Provide the [X, Y] coordinate of the cell's center where the given text is located.  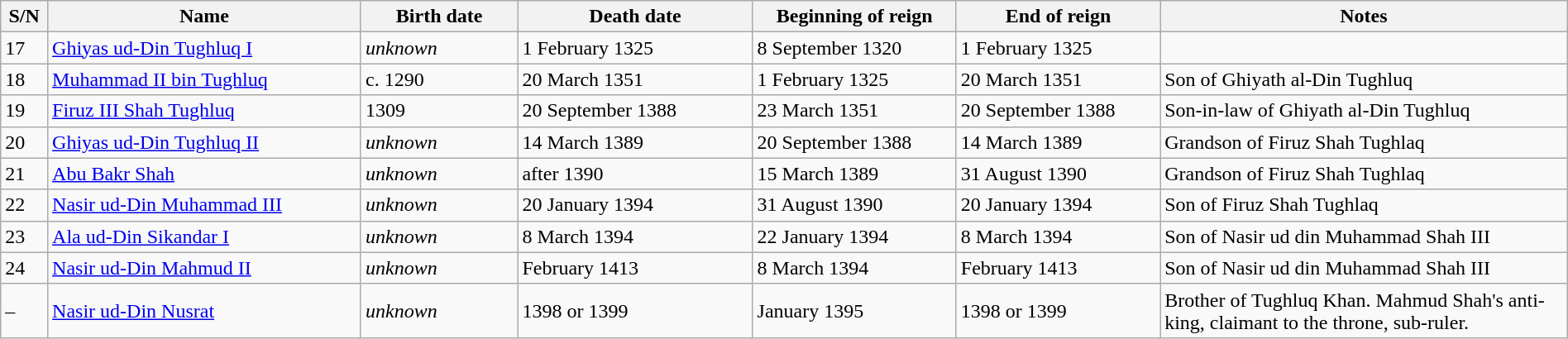
15 March 1389 [854, 174]
Birth date [438, 17]
22 January 1394 [854, 236]
20 [25, 142]
18 [25, 79]
Firuz III Shah Tughluq [205, 111]
after 1390 [635, 174]
Nasir ud-Din Mahmud II [205, 268]
Ala ud-Din Sikandar I [205, 236]
Son of Firuz Shah Tughlaq [1365, 205]
c. 1290 [438, 79]
Death date [635, 17]
Nasir ud-Din Nusrat [205, 311]
End of reign [1058, 17]
Nasir ud-Din Muhammad III [205, 205]
8 September 1320 [854, 48]
Son-in-law of Ghiyath al-Din Tughluq [1365, 111]
Ghiyas ud-Din Tughluq II [205, 142]
Beginning of reign [854, 17]
17 [25, 48]
Muhammad II bin Tughluq [205, 79]
Name [205, 17]
22 [25, 205]
24 [25, 268]
January 1395 [854, 311]
Notes [1365, 17]
Son of Ghiyath al-Din Tughluq [1365, 79]
23 [25, 236]
S/N [25, 17]
19 [25, 111]
Abu Bakr Shah [205, 174]
Ghiyas ud-Din Tughluq I [205, 48]
Brother of Tughluq Khan. Mahmud Shah's anti-king, claimant to the throne, sub-ruler. [1365, 311]
21 [25, 174]
1309 [438, 111]
23 March 1351 [854, 111]
– [25, 311]
